Return the (x, y) coordinate for the center point of the cell that contains the specified text.  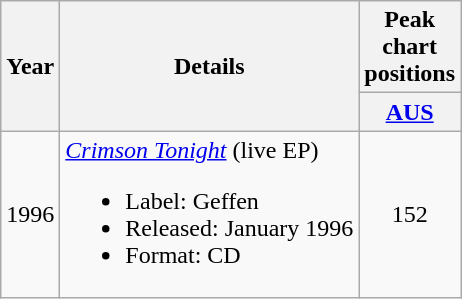
Crimson Tonight (live EP)Label: GeffenReleased: January 1996Format: CD (210, 214)
1996 (30, 214)
Year (30, 66)
AUS (410, 112)
Peak chart positions (410, 47)
152 (410, 214)
Details (210, 66)
